Return the (X, Y) coordinate for the center point of the cell that contains the specified text.  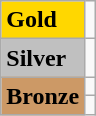
Gold (43, 20)
Silver (43, 58)
Bronze (43, 96)
